Identify which cell holds the provided text, then report its (X, Y) central coordinate. 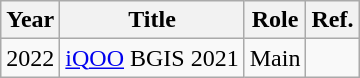
Ref. (332, 20)
Main (275, 58)
2022 (30, 58)
Title (152, 20)
Role (275, 20)
iQOO BGIS 2021 (152, 58)
Year (30, 20)
